From the cell containing the given text, extract its center point as [x, y] coordinate. 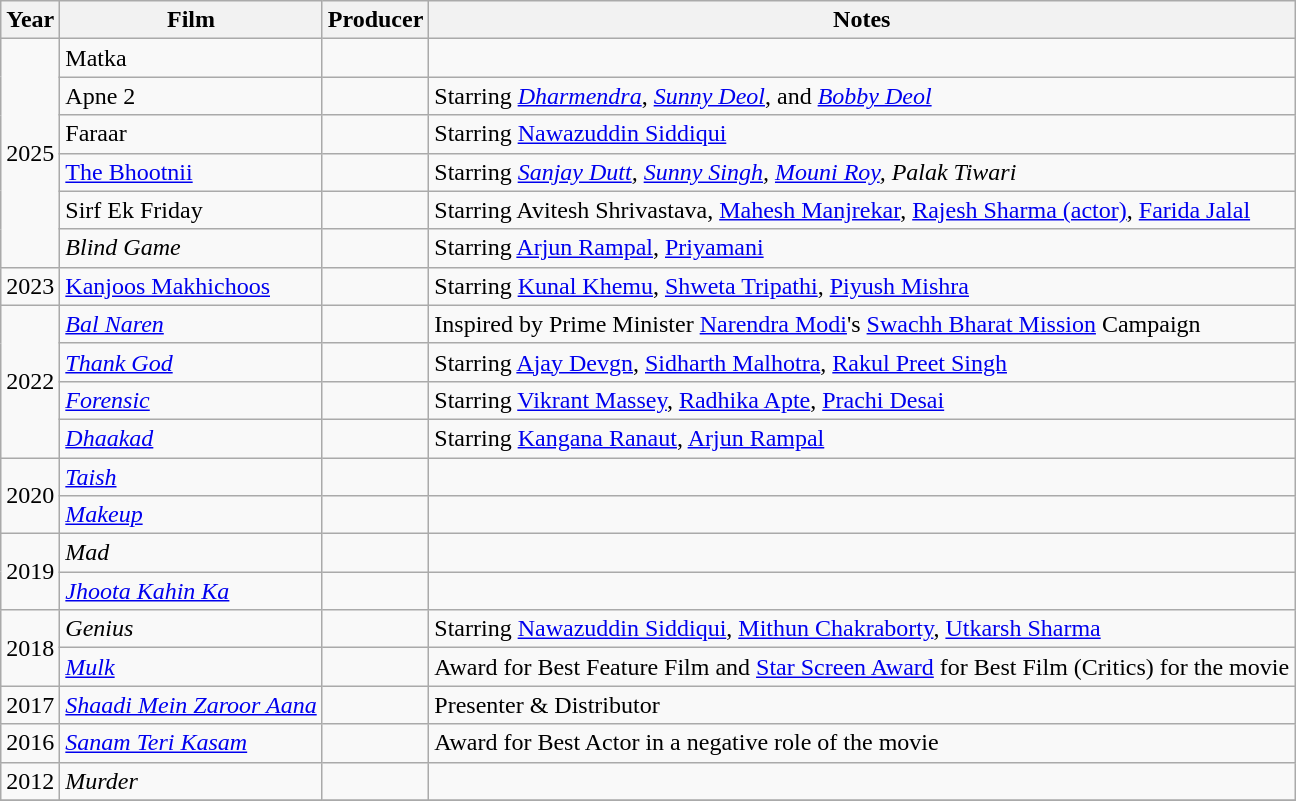
Jhoota Kahin Ka [191, 591]
Matka [191, 58]
Mulk [191, 667]
2025 [30, 153]
2018 [30, 648]
Starring Ajay Devgn, Sidharth Malhotra, Rakul Preet Singh [862, 362]
Starring Kunal Khemu, Shweta Tripathi, Piyush Mishra [862, 286]
Mad [191, 553]
2012 [30, 781]
2023 [30, 286]
Murder [191, 781]
Starring Avitesh Shrivastava, Mahesh Manjrekar, Rajesh Sharma (actor), Farida Jalal [862, 210]
Taish [191, 477]
Shaadi Mein Zaroor Aana [191, 705]
Dhaakad [191, 438]
Inspired by Prime Minister Narendra Modi's Swachh Bharat Mission Campaign [862, 324]
Starring Arjun Rampal, Priyamani [862, 248]
2017 [30, 705]
2016 [30, 743]
2019 [30, 572]
Notes [862, 20]
Starring Nawazuddin Siddiqui, Mithun Chakraborty, Utkarsh Sharma [862, 629]
Year [30, 20]
Bal Naren [191, 324]
2020 [30, 496]
Sirf Ek Friday [191, 210]
Forensic [191, 400]
Starring Dharmendra, Sunny Deol, and Bobby Deol [862, 96]
Blind Game [191, 248]
2022 [30, 381]
Starring Kangana Ranaut, Arjun Rampal [862, 438]
Sanam Teri Kasam [191, 743]
Faraar [191, 134]
Award for Best Actor in a negative role of the movie [862, 743]
Producer [376, 20]
Starring Sanjay Dutt, Sunny Singh, Mouni Roy, Palak Tiwari [862, 172]
Starring Vikrant Massey, Radhika Apte, Prachi Desai [862, 400]
Apne 2 [191, 96]
Film [191, 20]
Genius [191, 629]
Starring Nawazuddin Siddiqui [862, 134]
Kanjoos Makhichoos [191, 286]
Award for Best Feature Film and Star Screen Award for Best Film (Critics) for the movie [862, 667]
Makeup [191, 515]
Thank God [191, 362]
The Bhootnii [191, 172]
Presenter & Distributor [862, 705]
